Capture the cell that displays the provided text and extract its [x, y] central coordinate. 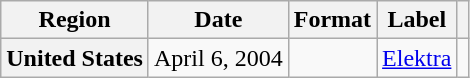
Elektra [417, 58]
United States [75, 58]
Format [332, 20]
April 6, 2004 [218, 58]
Date [218, 20]
Label [417, 20]
Region [75, 20]
